Capture the cell that displays the provided text and extract its [X, Y] central coordinate. 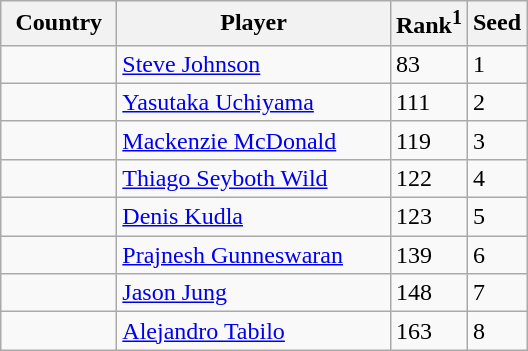
Mackenzie McDonald [254, 140]
Alejandro Tabilo [254, 331]
7 [496, 293]
83 [428, 64]
Country [59, 24]
Seed [496, 24]
3 [496, 140]
5 [496, 217]
4 [496, 178]
2 [496, 102]
119 [428, 140]
139 [428, 255]
1 [496, 64]
Jason Jung [254, 293]
6 [496, 255]
Player [254, 24]
Rank1 [428, 24]
163 [428, 331]
Yasutaka Uchiyama [254, 102]
Steve Johnson [254, 64]
148 [428, 293]
Thiago Seyboth Wild [254, 178]
123 [428, 217]
8 [496, 331]
122 [428, 178]
111 [428, 102]
Denis Kudla [254, 217]
Prajnesh Gunneswaran [254, 255]
